Scan for the cell matching the given text and deliver its [X, Y] coordinate at center. 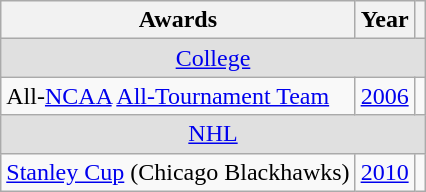
Awards [178, 20]
All-NCAA All-Tournament Team [178, 96]
Year [384, 20]
NHL [213, 134]
2010 [384, 172]
Stanley Cup (Chicago Blackhawks) [178, 172]
2006 [384, 96]
College [213, 58]
